Determine the [X, Y] coordinate at the center of the cell enclosing the given text.  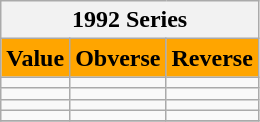
Value [36, 58]
1992 Series [130, 20]
Obverse [118, 58]
Reverse [212, 58]
